Output the (X, Y) coordinate of the center of the cell containing the given text.  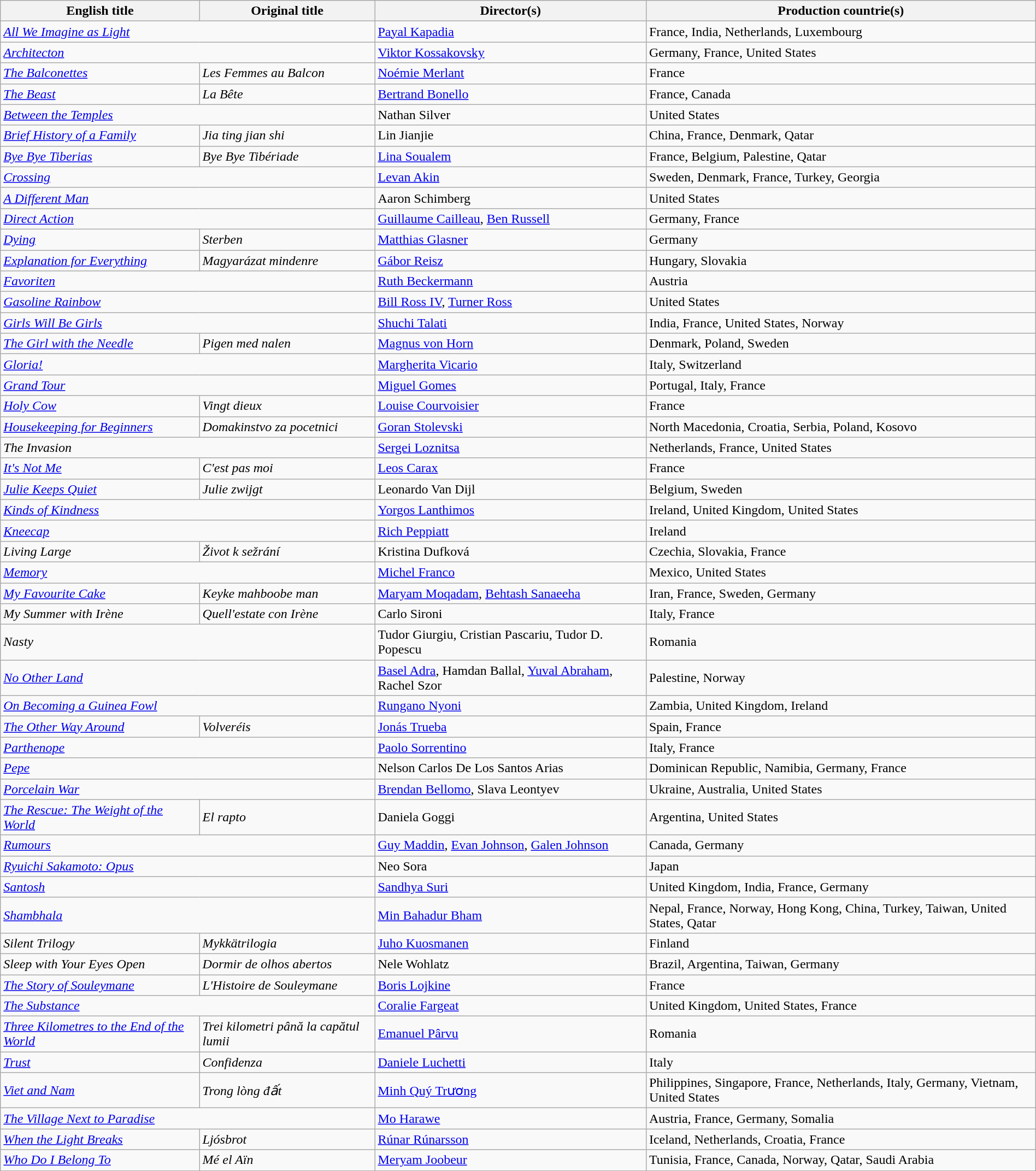
Pepe (188, 768)
Brief History of a Family (100, 136)
Belgium, Sweden (840, 489)
Favoriten (188, 281)
Gasoline Rainbow (188, 302)
Italy (840, 1062)
My Summer with Irène (100, 614)
Guillaume Cailleau, Ben Russell (510, 219)
Keyke mahboobe man (287, 593)
Holy Cow (100, 406)
United Kingdom, India, France, Germany (840, 887)
Nelson Carlos De Los Santos Arias (510, 768)
China, France, Denmark, Qatar (840, 136)
Sergei Loznitsa (510, 448)
The Other Way Around (100, 727)
Emanuel Pârvu (510, 1034)
Mexico, United States (840, 572)
Bye Bye Tiberias (100, 156)
All We Imagine as Light (188, 32)
Architecton (188, 52)
Domakinstvo za pocetnici (287, 427)
North Macedonia, Croatia, Serbia, Poland, Kosovo (840, 427)
Louise Courvoisier (510, 406)
The Substance (188, 1006)
Magnus von Horn (510, 344)
Carlo Sironi (510, 614)
Ukraine, Australia, United States (840, 789)
Explanation for Everything (100, 261)
Argentina, United States (840, 817)
Between the Temples (188, 115)
Porcelain War (188, 789)
The Girl with the Needle (100, 344)
Gábor Reisz (510, 261)
Hungary, Slovakia (840, 261)
Aaron Schimberg (510, 198)
No Other Land (188, 678)
Finland (840, 943)
Boris Lojkine (510, 985)
Sandhya Suri (510, 887)
Production countrie(s) (840, 11)
Germany (840, 239)
Guy Maddin, Evan Johnson, Galen Johnson (510, 845)
Japan (840, 866)
Iran, France, Sweden, Germany (840, 593)
France, Belgium, Palestine, Qatar (840, 156)
Volveréis (287, 727)
Italy, Switzerland (840, 364)
Three Kilometres to the End of the World (100, 1034)
The Balconettes (100, 73)
Tunisia, France, Canada, Norway, Qatar, Saudi Arabia (840, 1160)
Ireland (840, 531)
United Kingdom, United States, France (840, 1006)
Denmark, Poland, Sweden (840, 344)
Paolo Sorrentino (510, 748)
Direct Action (188, 219)
Pigen med nalen (287, 344)
Netherlands, France, United States (840, 448)
Kristina Dufková (510, 551)
The Invasion (188, 448)
Leos Carax (510, 468)
Juho Kuosmanen (510, 943)
Housekeeping for Beginners (100, 427)
Dominican Republic, Namibia, Germany, France (840, 768)
Yorgos Lanthimos (510, 510)
Rungano Nyoni (510, 706)
Sterben (287, 239)
Quell'estate con Irène (287, 614)
Tudor Giurgiu, Cristian Pascariu, Tudor D. Popescu (510, 643)
The Village Next to Paradise (188, 1119)
Leonardo Van Dijl (510, 489)
France, Canada (840, 94)
Original title (287, 11)
Julie zwijgt (287, 489)
Palestine, Norway (840, 678)
Philippines, Singapore, France, Netherlands, Italy, Germany, Vietnam, United States (840, 1091)
Shuchi Talati (510, 323)
Trei kilometri până la capătul lumii (287, 1034)
Rumours (188, 845)
Meryam Joobeur (510, 1160)
L'Histoire de Souleymane (287, 985)
Lina Soualem (510, 156)
Living Large (100, 551)
Nathan Silver (510, 115)
Noémie Merlant (510, 73)
When the Light Breaks (100, 1139)
Gloria! (188, 364)
Maryam Moqadam, Behtash Sanaeeha (510, 593)
La Bête (287, 94)
Bill Ross IV, Turner Ross (510, 302)
Grand Tour (188, 385)
Girls Will Be Girls (188, 323)
Payal Kapadia (510, 32)
Život k sežrání (287, 551)
Spain, France (840, 727)
Nasty (188, 643)
C'est pas moi (287, 468)
Portugal, Italy, France (840, 385)
It's Not Me (100, 468)
Bye Bye Tibériade (287, 156)
Daniele Luchetti (510, 1062)
Viktor Kossakovsky (510, 52)
Ljósbrot (287, 1139)
Director(s) (510, 11)
Sweden, Denmark, France, Turkey, Georgia (840, 177)
Lin Jianjie (510, 136)
Michel Franco (510, 572)
Trust (100, 1062)
Ruth Beckermann (510, 281)
Sleep with Your Eyes Open (100, 964)
Mé el Aïn (287, 1160)
Mo Harawe (510, 1119)
Miguel Gomes (510, 385)
Austria, France, Germany, Somalia (840, 1119)
Memory (188, 572)
The Story of Souleymane (100, 985)
English title (100, 11)
Czechia, Slovakia, France (840, 551)
A Different Man (188, 198)
Mykkätrilogia (287, 943)
On Becoming a Guinea Fowl (188, 706)
Levan Akin (510, 177)
El rapto (287, 817)
Shambhala (188, 915)
India, France, United States, Norway (840, 323)
Silent Trilogy (100, 943)
The Beast (100, 94)
Zambia, United Kingdom, Ireland (840, 706)
Rúnar Rúnarsson (510, 1139)
France, India, Netherlands, Luxembourg (840, 32)
Ryuichi Sakamoto: Opus (188, 866)
Parthenope (188, 748)
Basel Adra, Hamdan Ballal, Yuval Abraham, Rachel Szor (510, 678)
Rich Peppiatt (510, 531)
Confidenza (287, 1062)
Brazil, Argentina, Taiwan, Germany (840, 964)
Austria (840, 281)
Matthias Glasner (510, 239)
Nepal, France, Norway, Hong Kong, China, Turkey, Taiwan, United States, Qatar (840, 915)
Who Do I Belong To (100, 1160)
My Favourite Cake (100, 593)
Dormir de olhos abertos (287, 964)
Germany, France, United States (840, 52)
Ireland, United Kingdom, United States (840, 510)
Viet and Nam (100, 1091)
Les Femmes au Balcon (287, 73)
Goran Stolevski (510, 427)
Magyarázat mindenre (287, 261)
Margherita Vicario (510, 364)
Neo Sora (510, 866)
Crossing (188, 177)
Kinds of Kindness (188, 510)
Santosh (188, 887)
Bertrand Bonello (510, 94)
Minh Quý Trương (510, 1091)
Julie Keeps Quiet (100, 489)
Coralie Fargeat (510, 1006)
Jia ting jian shi (287, 136)
Min Bahadur Bham (510, 915)
Dying (100, 239)
Kneecap (188, 531)
Brendan Bellomo, Slava Leontyev (510, 789)
Jonás Trueba (510, 727)
Daniela Goggi (510, 817)
Nele Wohlatz (510, 964)
Iceland, Netherlands, Croatia, France (840, 1139)
The Rescue: The Weight of the World (100, 817)
Vingt dieux (287, 406)
Germany, France (840, 219)
Trong lòng đất (287, 1091)
Canada, Germany (840, 845)
